Search for the cell housing the specified text and yield its [x, y] center coordinate. 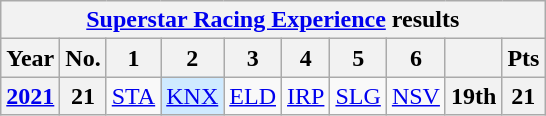
Pts [524, 58]
Superstar Racing Experience results [273, 20]
KNX [192, 96]
NSV [416, 96]
6 [416, 58]
IRP [306, 96]
No. [83, 58]
ELD [253, 96]
1 [133, 58]
2021 [30, 96]
5 [358, 58]
4 [306, 58]
Year [30, 58]
3 [253, 58]
2 [192, 58]
19th [473, 96]
SLG [358, 96]
STA [133, 96]
